For the text-containing cell, return its midpoint in (X, Y) coordinate format. 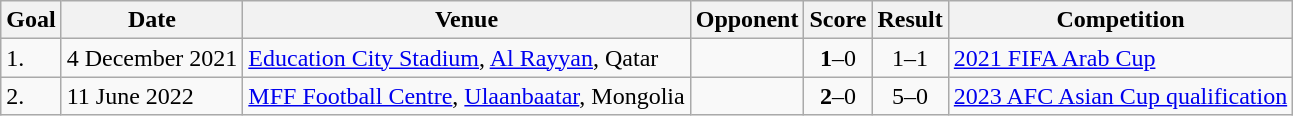
Competition (1120, 20)
11 June 2022 (152, 96)
1–0 (838, 58)
Education City Stadium, Al Rayyan, Qatar (466, 58)
MFF Football Centre, Ulaanbaatar, Mongolia (466, 96)
Goal (31, 20)
Result (910, 20)
Venue (466, 20)
Score (838, 20)
1. (31, 58)
5–0 (910, 96)
4 December 2021 (152, 58)
1–1 (910, 58)
Date (152, 20)
2023 AFC Asian Cup qualification (1120, 96)
Opponent (747, 20)
2–0 (838, 96)
2. (31, 96)
2021 FIFA Arab Cup (1120, 58)
